From the cell containing the given text, extract its center point as [X, Y] coordinate. 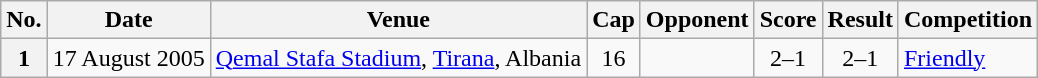
Score [788, 20]
Qemal Stafa Stadium, Tirana, Albania [398, 58]
Opponent [697, 20]
Result [860, 20]
Cap [614, 20]
No. [24, 20]
Competition [968, 20]
Date [128, 20]
1 [24, 58]
17 August 2005 [128, 58]
16 [614, 58]
Venue [398, 20]
Friendly [968, 58]
